For the text-containing cell, return its midpoint in (x, y) coordinate format. 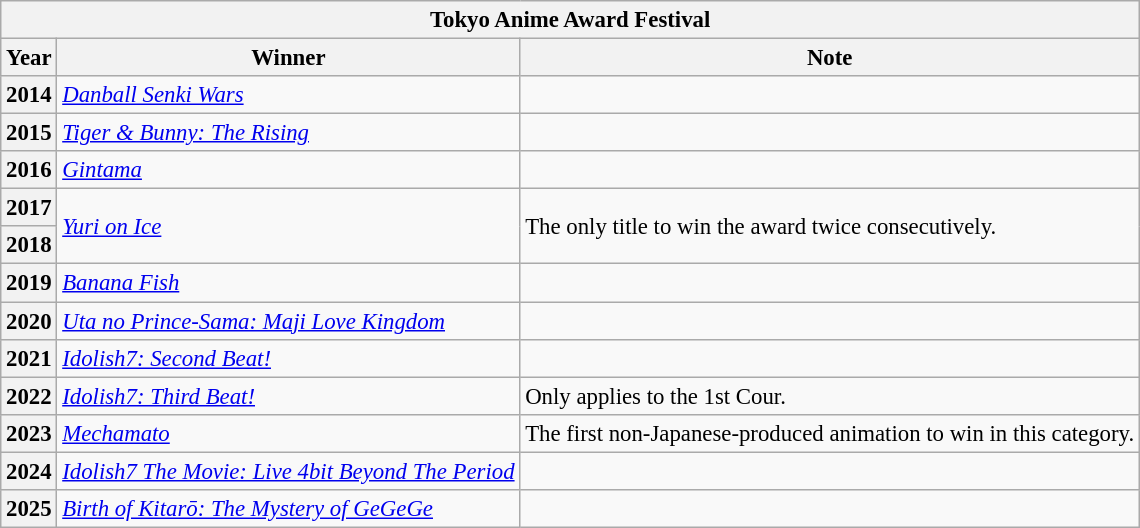
2025 (29, 509)
Gintama (288, 170)
Idolish7: Second Beat! (288, 358)
Banana Fish (288, 283)
2020 (29, 321)
2014 (29, 95)
The first non-Japanese-produced animation to win in this category. (830, 433)
2019 (29, 283)
2022 (29, 396)
Year (29, 58)
2023 (29, 433)
Idolish7: Third Beat! (288, 396)
Yuri on Ice (288, 226)
The only title to win the award twice consecutively. (830, 226)
Mechamato (288, 433)
2021 (29, 358)
Tokyo Anime Award Festival (570, 20)
Idolish7 The Movie: Live 4bit Beyond The Period (288, 471)
2017 (29, 208)
Danball Senki Wars (288, 95)
2024 (29, 471)
Uta no Prince-Sama: Maji Love Kingdom (288, 321)
Winner (288, 58)
2016 (29, 170)
Tiger & Bunny: The Rising (288, 133)
Note (830, 58)
2015 (29, 133)
2018 (29, 245)
Birth of Kitarō: The Mystery of GeGeGe (288, 509)
Only applies to the 1st Cour. (830, 396)
